From the cell containing the given text, extract its center point as [x, y] coordinate. 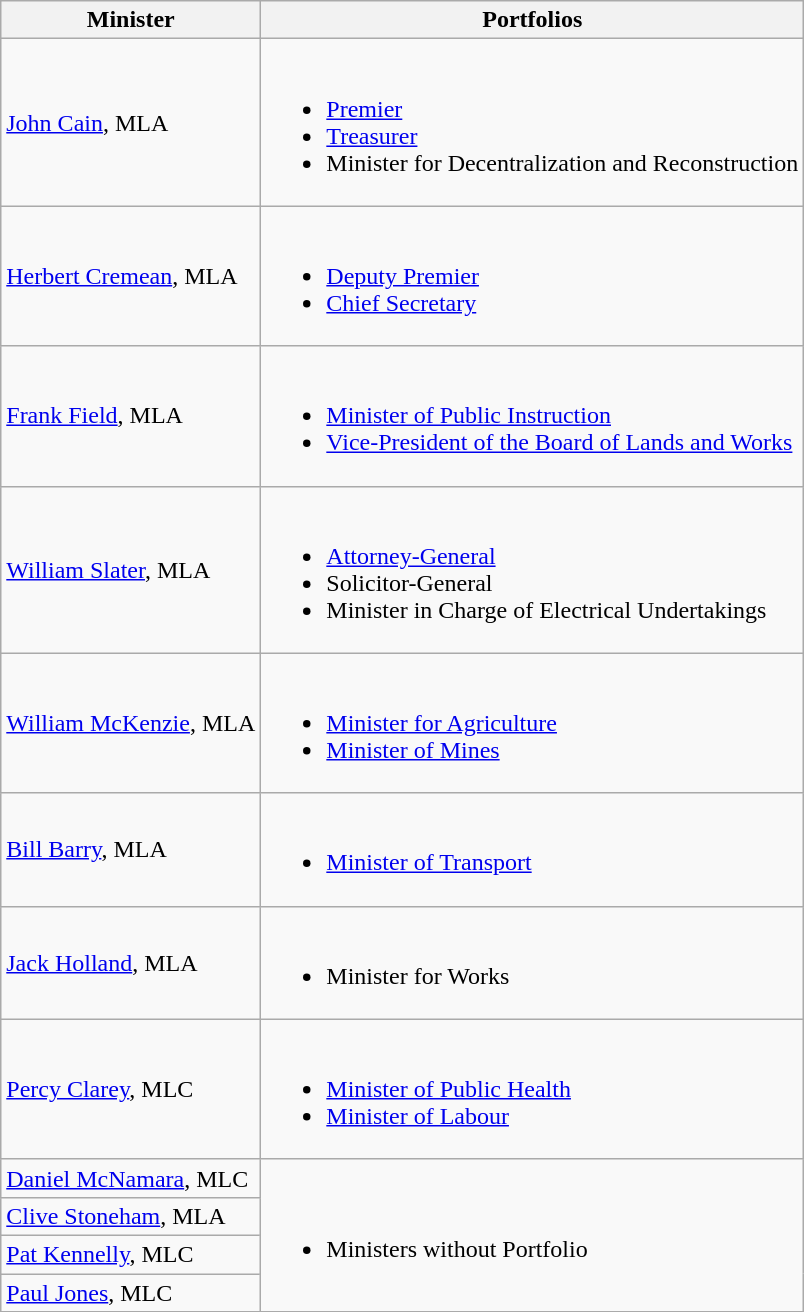
Herbert Cremean, MLA [131, 276]
Minister of Transport [532, 850]
PremierTreasurerMinister for Decentralization and Reconstruction [532, 122]
Deputy PremierChief Secretary [532, 276]
Ministers without Portfolio [532, 1235]
Jack Holland, MLA [131, 962]
Minister for AgricultureMinister of Mines [532, 723]
Bill Barry, MLA [131, 850]
William Slater, MLA [131, 570]
Clive Stoneham, MLA [131, 1216]
Minister for Works [532, 962]
Daniel McNamara, MLC [131, 1178]
Pat Kennelly, MLC [131, 1254]
Frank Field, MLA [131, 416]
Percy Clarey, MLC [131, 1089]
Attorney-GeneralSolicitor-GeneralMinister in Charge of Electrical Undertakings [532, 570]
Minister [131, 20]
John Cain, MLA [131, 122]
Portfolios [532, 20]
William McKenzie, MLA [131, 723]
Minister of Public HealthMinister of Labour [532, 1089]
Minister of Public InstructionVice-President of the Board of Lands and Works [532, 416]
Paul Jones, MLC [131, 1293]
